Output the (X, Y) coordinate of the center of the cell containing the given text.  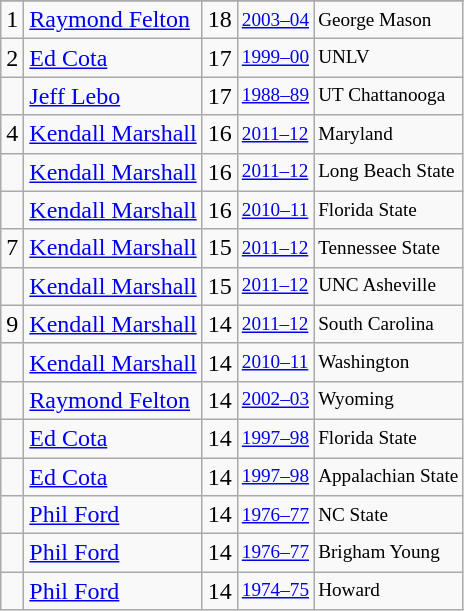
Tennessee State (388, 248)
2003–04 (275, 20)
4 (12, 134)
9 (12, 324)
Howard (388, 591)
1999–00 (275, 58)
18 (220, 20)
1974–75 (275, 591)
Appalachian State (388, 477)
NC State (388, 515)
Maryland (388, 134)
Brigham Young (388, 553)
Washington (388, 362)
Wyoming (388, 400)
UNLV (388, 58)
1988–89 (275, 96)
UNC Asheville (388, 286)
7 (12, 248)
South Carolina (388, 324)
Long Beach State (388, 172)
2002–03 (275, 400)
1 (12, 20)
George Mason (388, 20)
Jeff Lebo (113, 96)
UT Chattanooga (388, 96)
2 (12, 58)
